Locate the cell with the specified text and output its (x, y) center coordinate. 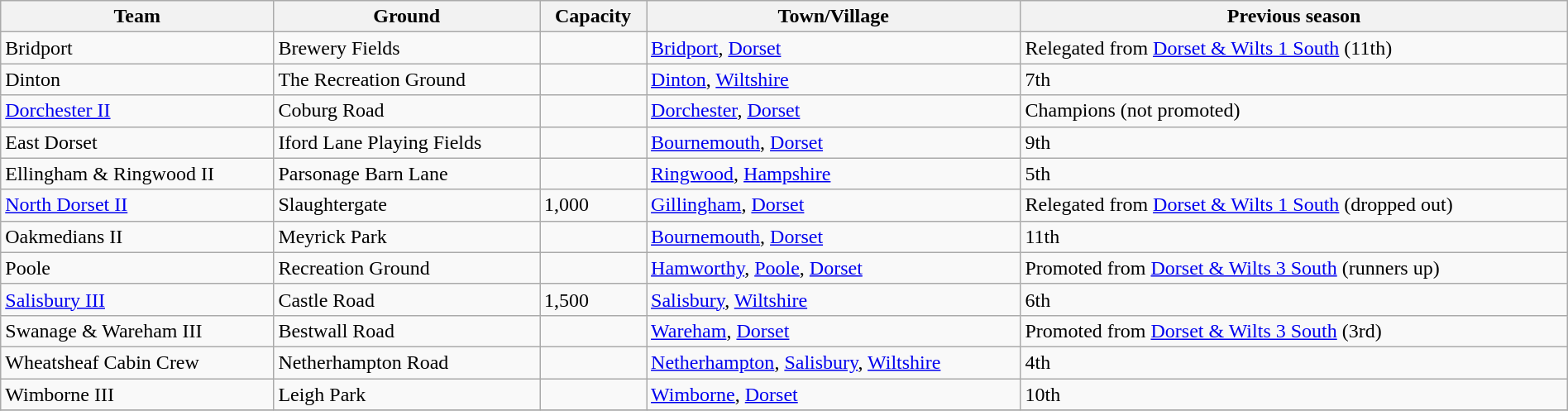
Coburg Road (407, 111)
4th (1293, 362)
7th (1293, 79)
Dinton (137, 79)
Capacity (594, 17)
Dorchester, Dorset (834, 111)
Dinton, Wiltshire (834, 79)
Promoted from Dorset & Wilts 3 South (runners up) (1293, 268)
Bridport (137, 48)
11th (1293, 237)
Iford Lane Playing Fields (407, 142)
Recreation Ground (407, 268)
Promoted from Dorset & Wilts 3 South (3rd) (1293, 331)
Hamworthy, Poole, Dorset (834, 268)
Leigh Park (407, 394)
Oakmedians II (137, 237)
Bridport, Dorset (834, 48)
Slaughtergate (407, 205)
1,500 (594, 299)
Brewery Fields (407, 48)
Swanage & Wareham III (137, 331)
The Recreation Ground (407, 79)
Wimborne III (137, 394)
East Dorset (137, 142)
Wimborne, Dorset (834, 394)
Poole (137, 268)
Bestwall Road (407, 331)
Ground (407, 17)
Netherhampton Road (407, 362)
Parsonage Barn Lane (407, 174)
1,000 (594, 205)
Ringwood, Hampshire (834, 174)
Salisbury, Wiltshire (834, 299)
Salisbury III (137, 299)
North Dorset II (137, 205)
Castle Road (407, 299)
Ellingham & Ringwood II (137, 174)
10th (1293, 394)
Team (137, 17)
Town/Village (834, 17)
Gillingham, Dorset (834, 205)
9th (1293, 142)
Wareham, Dorset (834, 331)
Dorchester II (137, 111)
Relegated from Dorset & Wilts 1 South (dropped out) (1293, 205)
5th (1293, 174)
6th (1293, 299)
Meyrick Park (407, 237)
Wheatsheaf Cabin Crew (137, 362)
Relegated from Dorset & Wilts 1 South (11th) (1293, 48)
Champions (not promoted) (1293, 111)
Netherhampton, Salisbury, Wiltshire (834, 362)
Previous season (1293, 17)
